Determine the [X, Y] coordinate at the center of the cell enclosing the given text.  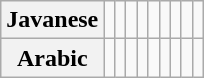
Arabic [52, 58]
Javanese [52, 20]
